Determine the (X, Y) coordinate at the center of the cell enclosing the given text.  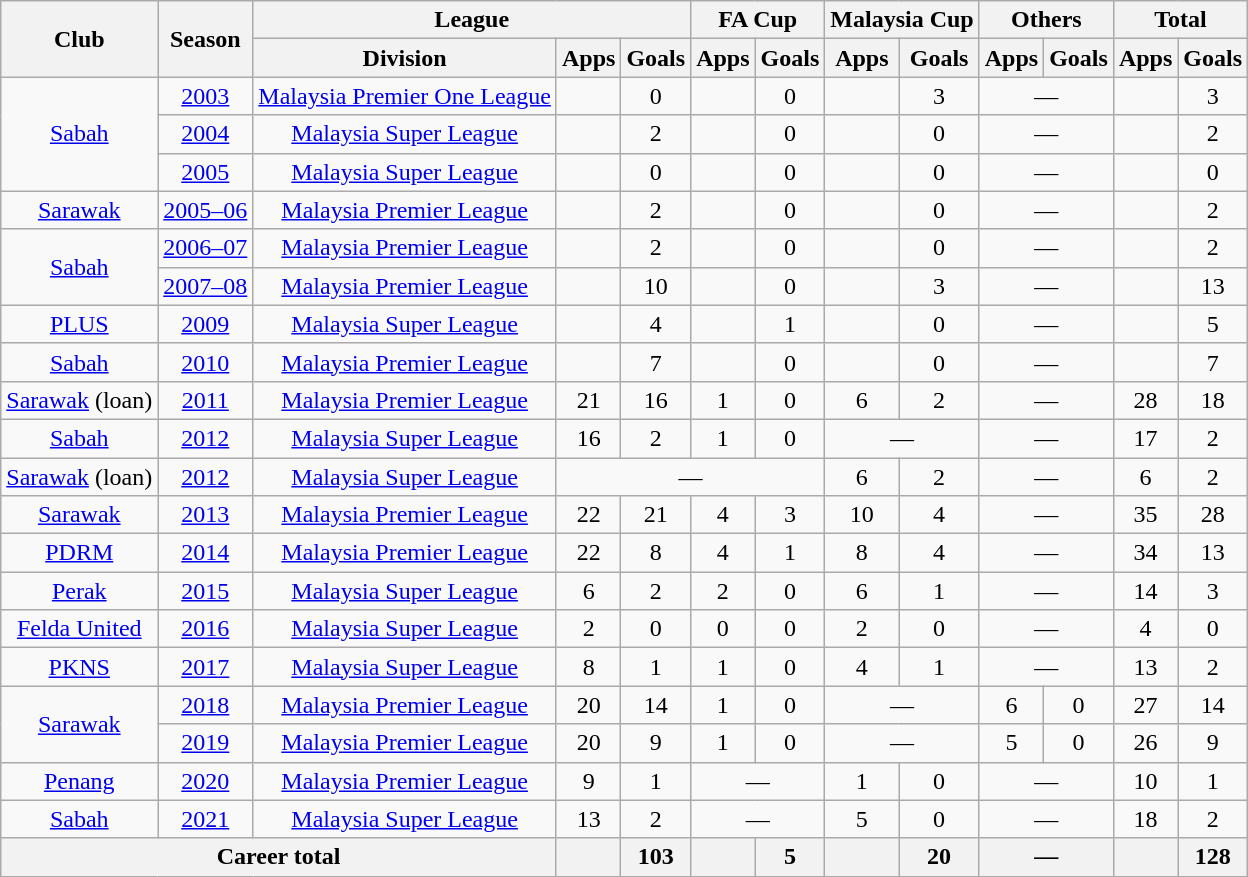
Malaysia Premier One League (405, 96)
27 (1145, 705)
17 (1145, 438)
2010 (206, 362)
Career total (279, 857)
2017 (206, 667)
2004 (206, 134)
2003 (206, 96)
Perak (80, 591)
2011 (206, 400)
2005 (206, 172)
Felda United (80, 629)
2014 (206, 553)
35 (1145, 515)
26 (1145, 743)
PKNS (80, 667)
128 (1213, 857)
PDRM (80, 553)
FA Cup (758, 20)
2020 (206, 781)
Division (405, 58)
2006–07 (206, 248)
Season (206, 39)
Total (1180, 20)
2018 (206, 705)
League (472, 20)
PLUS (80, 324)
Others (1046, 20)
2007–08 (206, 286)
Malaysia Cup (902, 20)
2016 (206, 629)
34 (1145, 553)
2015 (206, 591)
103 (656, 857)
2005–06 (206, 210)
Club (80, 39)
2009 (206, 324)
2019 (206, 743)
2021 (206, 819)
2013 (206, 515)
Penang (80, 781)
